Detect which cell encompasses the target text, then output its [X, Y] center coordinate. 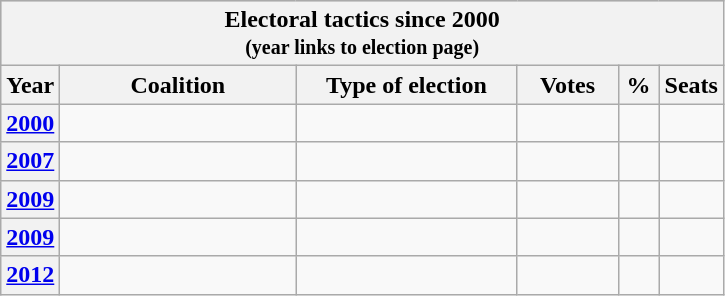
2012 [30, 275]
2000 [30, 123]
Coalition [178, 85]
Seats [691, 85]
% [638, 85]
Votes [568, 85]
Year [30, 85]
2007 [30, 161]
Type of election [406, 85]
Electoral tactics since 2000(year links to election page) [362, 34]
